Detect which cell encompasses the target text, then output its (X, Y) center coordinate. 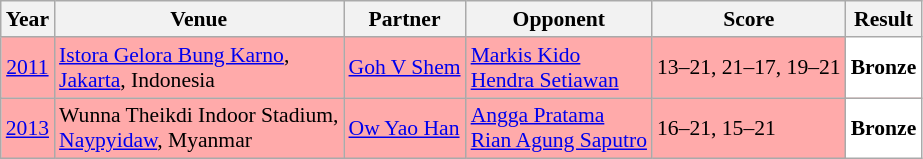
2011 (28, 68)
Partner (405, 19)
Opponent (559, 19)
Year (28, 19)
2013 (28, 128)
Venue (198, 19)
13–21, 21–17, 19–21 (749, 68)
16–21, 15–21 (749, 128)
Goh V Shem (405, 68)
Result (884, 19)
Istora Gelora Bung Karno,Jakarta, Indonesia (198, 68)
Score (749, 19)
Markis Kido Hendra Setiawan (559, 68)
Ow Yao Han (405, 128)
Angga Pratama Rian Agung Saputro (559, 128)
Wunna Theikdi Indoor Stadium,Naypyidaw, Myanmar (198, 128)
